Capture the cell that displays the provided text and extract its (X, Y) central coordinate. 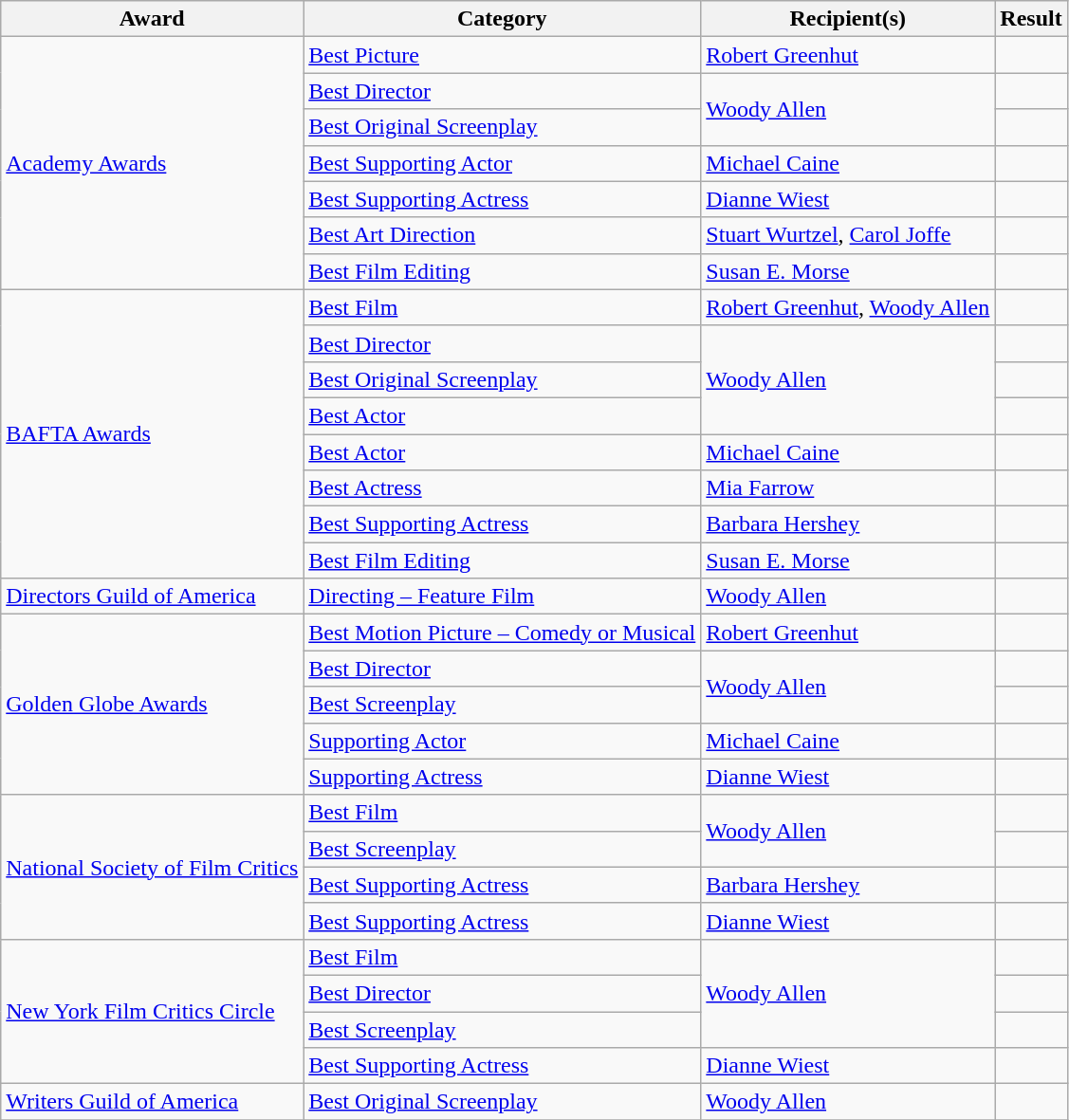
Supporting Actor (503, 741)
Best Motion Picture – Comedy or Musical (503, 633)
Best Picture (503, 55)
National Society of Film Critics (152, 867)
Best Actress (503, 488)
Best Art Direction (503, 235)
Best Supporting Actor (503, 163)
BAFTA Awards (152, 433)
Mia Farrow (848, 488)
Result (1031, 19)
Supporting Actress (503, 777)
New York Film Critics Circle (152, 1011)
Award (152, 19)
Category (503, 19)
Directing – Feature Film (503, 597)
Stuart Wurtzel, Carol Joffe (848, 235)
Academy Awards (152, 163)
Recipient(s) (848, 19)
Writers Guild of America (152, 1102)
Golden Globe Awards (152, 705)
Directors Guild of America (152, 597)
Robert Greenhut, Woody Allen (848, 307)
